For the text-containing cell, return its midpoint in (x, y) coordinate format. 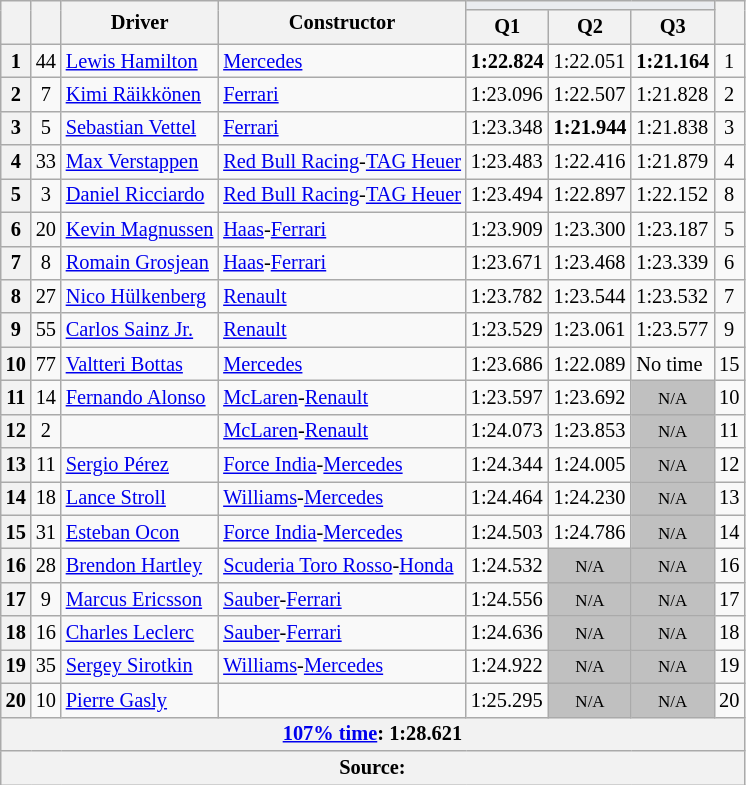
1:22.824 (508, 61)
1:22.152 (672, 195)
27 (46, 296)
Sebastian Vettel (140, 128)
Charles Leclerc (140, 633)
Lewis Hamilton (140, 61)
1:22.897 (590, 195)
Carlos Sainz Jr. (140, 330)
Pierre Gasly (140, 700)
Sergey Sirotkin (140, 666)
1:23.494 (508, 195)
No time (672, 364)
1:23.692 (590, 397)
1:21.164 (672, 61)
28 (46, 565)
Sergio Pérez (140, 465)
1:23.348 (508, 128)
Kevin Magnussen (140, 229)
1:24.005 (590, 465)
Constructor (342, 22)
Lance Stroll (140, 498)
Q1 (508, 27)
1:21.879 (672, 162)
1:23.061 (590, 330)
1:24.230 (590, 498)
Q3 (672, 27)
1:23.529 (508, 330)
1:24.922 (508, 666)
1:22.089 (590, 364)
Kimi Räikkönen (140, 94)
Driver (140, 22)
Nico Hülkenberg (140, 296)
Romain Grosjean (140, 263)
44 (46, 61)
1:23.853 (590, 431)
1:23.532 (672, 296)
1:22.507 (590, 94)
1:23.300 (590, 229)
1:23.686 (508, 364)
Marcus Ericsson (140, 599)
Valtteri Bottas (140, 364)
1:24.073 (508, 431)
1:24.344 (508, 465)
1:21.828 (672, 94)
1:24.786 (590, 532)
1:23.671 (508, 263)
1:23.544 (590, 296)
Max Verstappen (140, 162)
1:23.187 (672, 229)
Scuderia Toro Rosso-Honda (342, 565)
1:23.597 (508, 397)
1:23.577 (672, 330)
1:24.532 (508, 565)
1:22.416 (590, 162)
Daniel Ricciardo (140, 195)
1:24.556 (508, 599)
Brendon Hartley (140, 565)
55 (46, 330)
35 (46, 666)
1:23.339 (672, 263)
Esteban Ocon (140, 532)
Q2 (590, 27)
1:23.782 (508, 296)
Fernando Alonso (140, 397)
1:21.944 (590, 128)
33 (46, 162)
77 (46, 364)
1:22.051 (590, 61)
1:21.838 (672, 128)
1:23.096 (508, 94)
Source: (372, 767)
1:24.503 (508, 532)
1:23.909 (508, 229)
107% time: 1:28.621 (372, 734)
1:25.295 (508, 700)
1:23.483 (508, 162)
1:23.468 (590, 263)
31 (46, 532)
1:24.636 (508, 633)
1:24.464 (508, 498)
